Identify which cell holds the provided text, then report its [x, y] central coordinate. 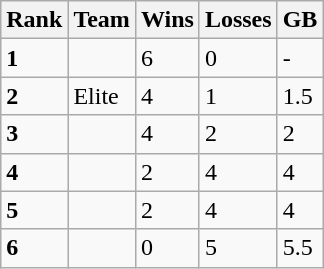
1.5 [300, 96]
- [300, 58]
Rank [34, 20]
Losses [238, 20]
3 [34, 134]
Elite [102, 96]
Team [102, 20]
GB [300, 20]
Wins [167, 20]
5.5 [300, 248]
